Provide the [x, y] coordinate of the cell's center where the given text is located.  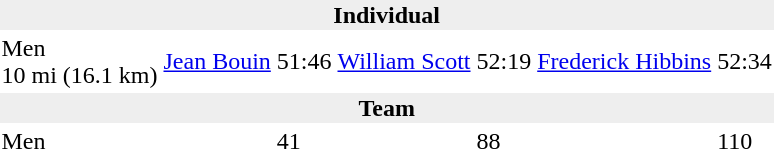
Frederick Hibbins [624, 62]
52:34 [745, 62]
Team [386, 108]
William Scott [404, 62]
Men10 mi (16.1 km) [80, 62]
Individual [386, 15]
52:19 [504, 62]
51:46 [304, 62]
Jean Bouin [217, 62]
